Return the [X, Y] coordinate for the center point of the cell that contains the specified text.  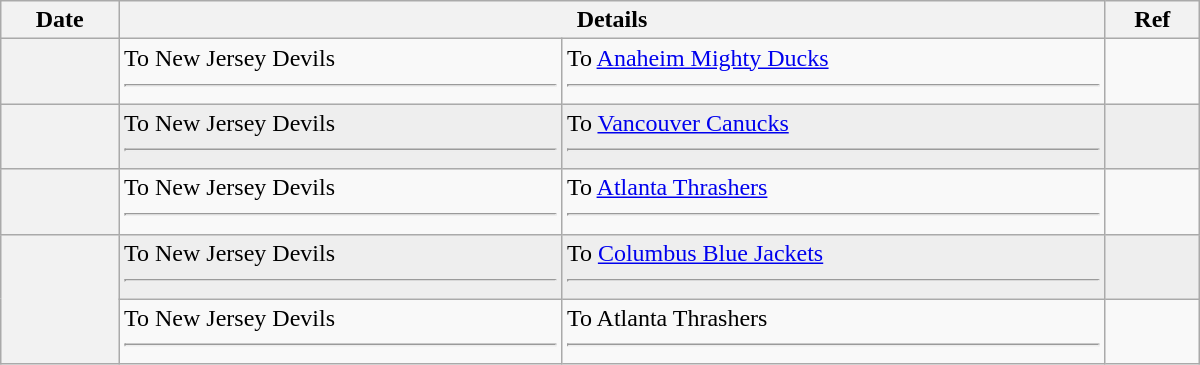
To Anaheim Mighty Ducks [833, 72]
Details [612, 20]
Ref [1152, 20]
Date [60, 20]
To Columbus Blue Jackets [833, 266]
To Vancouver Canucks [833, 136]
